Return the (X, Y) coordinate for the center point of the cell that contains the specified text.  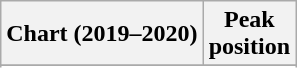
Chart (2019–2020) (102, 34)
Peakposition (249, 34)
